Determine the (X, Y) coordinate at the center of the cell enclosing the given text.  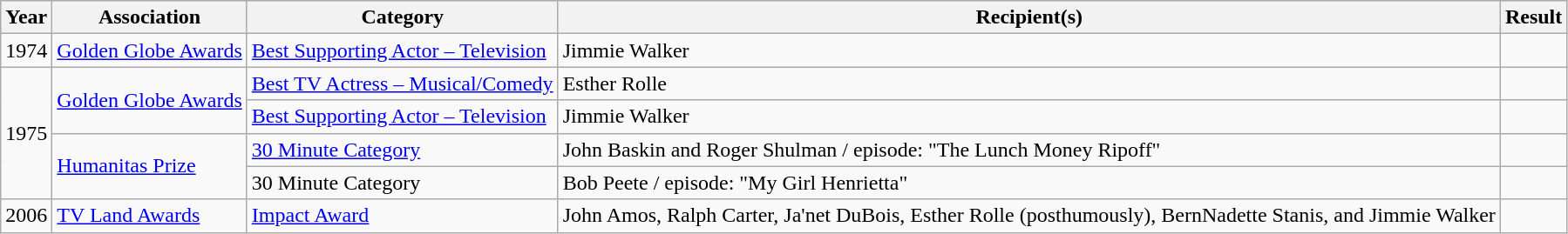
TV Land Awards (150, 216)
Category (403, 17)
Esther Rolle (1028, 84)
John Amos, Ralph Carter, Ja'net DuBois, Esther Rolle (posthumously), BernNadette Stanis, and Jimmie Walker (1028, 216)
Result (1533, 17)
2006 (26, 216)
Bob Peete / episode: "My Girl Henrietta" (1028, 183)
1974 (26, 50)
Recipient(s) (1028, 17)
John Baskin and Roger Shulman / episode: "The Lunch Money Ripoff" (1028, 150)
Year (26, 17)
1975 (26, 133)
Best TV Actress – Musical/Comedy (403, 84)
Impact Award (403, 216)
Humanitas Prize (150, 166)
Association (150, 17)
